From the cell containing the given text, extract its center point as [x, y] coordinate. 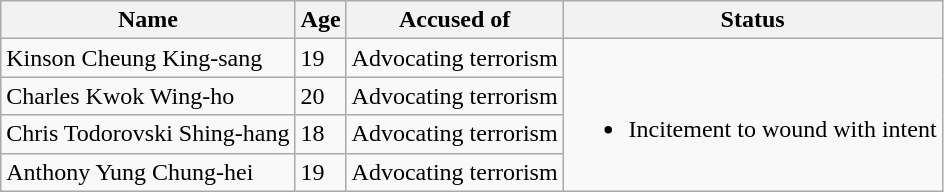
18 [320, 134]
Status [752, 20]
Name [148, 20]
Incitement to wound with intent [752, 115]
Anthony Yung Chung-hei [148, 172]
Charles Kwok Wing-ho [148, 96]
Age [320, 20]
20 [320, 96]
Kinson Cheung King-sang [148, 58]
Chris Todorovski Shing-hang [148, 134]
Accused of [454, 20]
